Scan for the cell matching the given text and deliver its (x, y) coordinate at center. 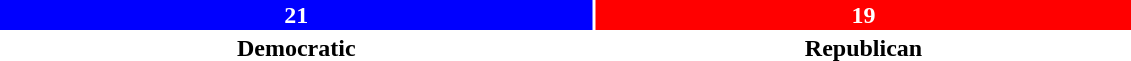
21 (296, 15)
